Search for the cell housing the specified text and yield its [X, Y] center coordinate. 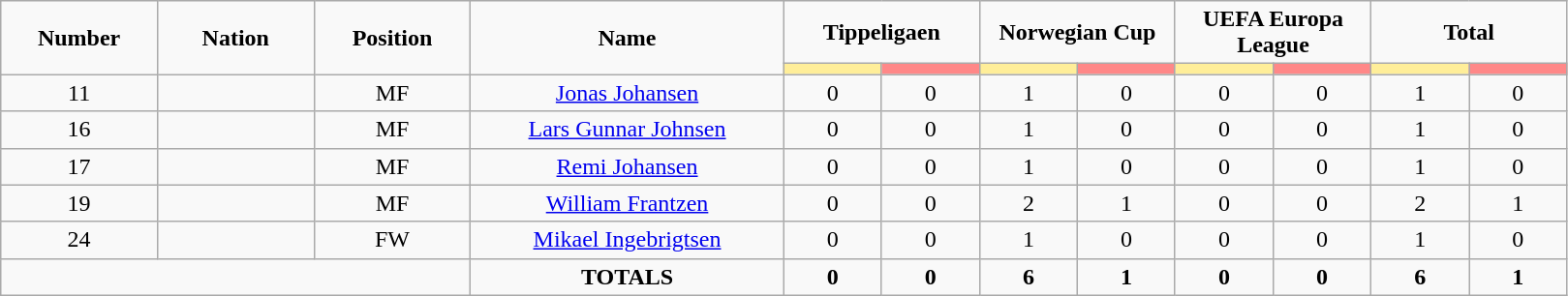
TOTALS [628, 277]
Jonas Johansen [628, 93]
Total [1469, 33]
Remi Johansen [628, 166]
Number [79, 38]
24 [79, 240]
William Frantzen [628, 203]
Norwegian Cup [1077, 33]
Position [392, 38]
Mikael Ingebrigtsen [628, 240]
Name [628, 38]
UEFA Europa League [1273, 33]
19 [79, 203]
11 [79, 93]
17 [79, 166]
Nation [235, 38]
Lars Gunnar Johnsen [628, 130]
16 [79, 130]
FW [392, 240]
Tippeligaen [881, 33]
